Return the (x, y) coordinate for the center point of the cell that contains the specified text.  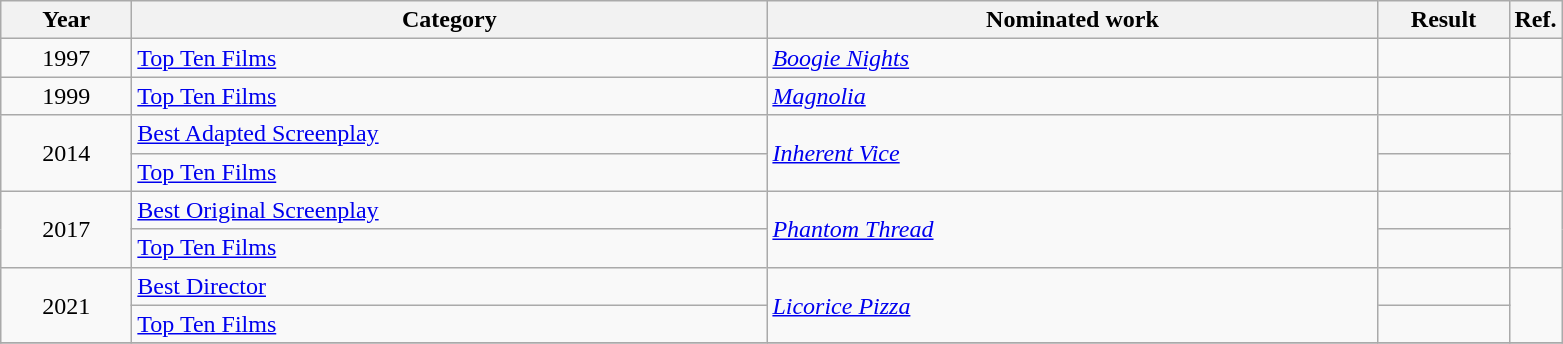
2017 (66, 229)
Best Original Screenplay (450, 210)
Ref. (1536, 20)
Inherent Vice (1072, 153)
2021 (66, 305)
2014 (66, 153)
Phantom Thread (1072, 229)
Licorice Pizza (1072, 305)
1997 (66, 58)
Boogie Nights (1072, 58)
Best Director (450, 286)
Year (66, 20)
Nominated work (1072, 20)
Best Adapted Screenplay (450, 134)
Magnolia (1072, 96)
Category (450, 20)
Result (1444, 20)
1999 (66, 96)
